Search for the cell housing the specified text and yield its [X, Y] center coordinate. 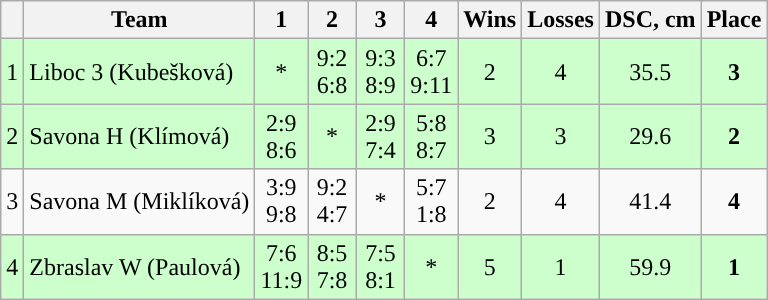
9:3 8:9 [380, 72]
9:2 4:7 [332, 202]
Team [140, 20]
DSC, cm [650, 20]
Zbraslav W (Paulová) [140, 266]
2:9 7:4 [380, 136]
Savona M (Miklíková) [140, 202]
41.4 [650, 202]
5:8 8:7 [432, 136]
Liboc 3 (Kubešková) [140, 72]
9:2 6:8 [332, 72]
3:9 9:8 [282, 202]
Wins [490, 20]
8:5 7:8 [332, 266]
59.9 [650, 266]
35.5 [650, 72]
29.6 [650, 136]
5:7 1:8 [432, 202]
7:5 8:1 [380, 266]
6:79:11 [432, 72]
Losses [561, 20]
5 [490, 266]
Savona H (Klímová) [140, 136]
Place [734, 20]
2:9 8:6 [282, 136]
7:611:9 [282, 266]
